Provide the [x, y] coordinate of the cell's center where the given text is located.  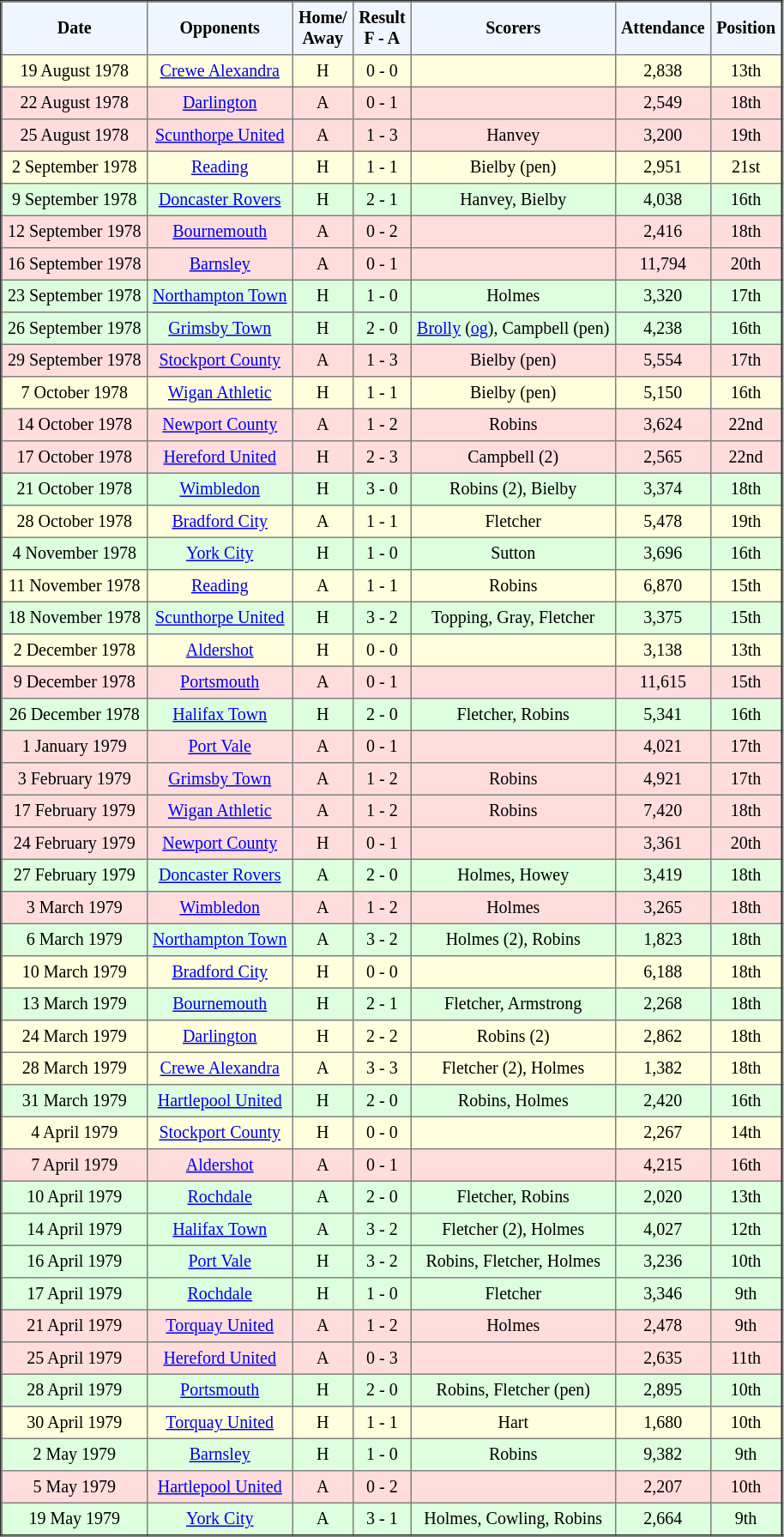
Brolly (og), Campbell (pen) [513, 329]
17 April 1979 [75, 1294]
2,207 [662, 1487]
Topping, Gray, Fletcher [513, 618]
Hart [513, 1423]
24 March 1979 [75, 1037]
26 September 1978 [75, 329]
2,420 [662, 1101]
30 April 1979 [75, 1423]
Holmes (2), Robins [513, 940]
Hanvey [513, 136]
Position [746, 28]
12 September 1978 [75, 232]
1,382 [662, 1068]
3 March 1979 [75, 908]
7,420 [662, 811]
3,361 [662, 844]
16 April 1979 [75, 1262]
11th [746, 1358]
17 October 1978 [75, 457]
2,895 [662, 1390]
21 April 1979 [75, 1326]
2,635 [662, 1358]
2,664 [662, 1519]
1,680 [662, 1423]
3 February 1979 [75, 779]
4,021 [662, 747]
2,549 [662, 103]
6,870 [662, 586]
4,027 [662, 1230]
4,921 [662, 779]
3 - 0 [382, 489]
6 March 1979 [75, 940]
5,150 [662, 393]
24 February 1979 [75, 844]
2 - 2 [382, 1037]
25 August 1978 [75, 136]
12th [746, 1230]
2,862 [662, 1037]
28 October 1978 [75, 522]
19 August 1978 [75, 71]
2 September 1978 [75, 167]
11 November 1978 [75, 586]
29 September 1978 [75, 360]
4,238 [662, 329]
18 November 1978 [75, 618]
28 March 1979 [75, 1068]
2,268 [662, 1004]
5,554 [662, 360]
14th [746, 1133]
21st [746, 167]
9 September 1978 [75, 200]
3,624 [662, 425]
Robins, Holmes [513, 1101]
2 December 1978 [75, 651]
Campbell (2) [513, 457]
0 - 3 [382, 1358]
26 December 1978 [75, 715]
Robins, Fletcher (pen) [513, 1390]
6,188 [662, 972]
13 March 1979 [75, 1004]
19 May 1979 [75, 1519]
9 December 1978 [75, 682]
3,696 [662, 554]
2,416 [662, 232]
5,478 [662, 522]
Holmes, Cowling, Robins [513, 1519]
3,375 [662, 618]
ResultF - A [382, 28]
7 April 1979 [75, 1165]
2,020 [662, 1197]
10 March 1979 [75, 972]
2,951 [662, 167]
Sutton [513, 554]
Fletcher, Armstrong [513, 1004]
2 May 1979 [75, 1455]
16 September 1978 [75, 264]
Opponents [220, 28]
Date [75, 28]
3 - 3 [382, 1068]
2,565 [662, 457]
3,346 [662, 1294]
9,382 [662, 1455]
2 - 3 [382, 457]
14 October 1978 [75, 425]
3,200 [662, 136]
Hanvey, Bielby [513, 200]
3,374 [662, 489]
Robins, Fletcher, Holmes [513, 1262]
3,419 [662, 875]
Attendance [662, 28]
1,823 [662, 940]
Robins (2) [513, 1037]
3,138 [662, 651]
5,341 [662, 715]
Scorers [513, 28]
1 January 1979 [75, 747]
2,478 [662, 1326]
2,267 [662, 1133]
11,615 [662, 682]
10 April 1979 [75, 1197]
4 April 1979 [75, 1133]
3,236 [662, 1262]
Home/Away [323, 28]
7 October 1978 [75, 393]
Robins (2), Bielby [513, 489]
3,265 [662, 908]
4,215 [662, 1165]
22 August 1978 [75, 103]
28 April 1979 [75, 1390]
4,038 [662, 200]
21 October 1978 [75, 489]
2,838 [662, 71]
Holmes, Howey [513, 875]
17 February 1979 [75, 811]
31 March 1979 [75, 1101]
25 April 1979 [75, 1358]
5 May 1979 [75, 1487]
3 - 1 [382, 1519]
3,320 [662, 296]
11,794 [662, 264]
23 September 1978 [75, 296]
14 April 1979 [75, 1230]
27 February 1979 [75, 875]
4 November 1978 [75, 554]
